Determine the [X, Y] coordinate at the center of the cell enclosing the given text.  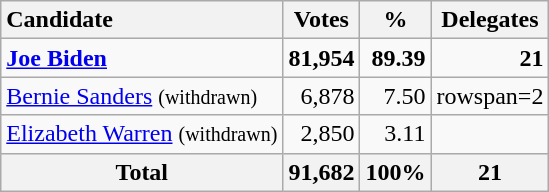
Joe Biden [142, 58]
100% [396, 172]
91,682 [322, 172]
89.39 [396, 58]
Votes [322, 20]
rowspan=2 [490, 96]
6,878 [322, 96]
81,954 [322, 58]
Delegates [490, 20]
Elizabeth Warren (withdrawn) [142, 134]
% [396, 20]
2,850 [322, 134]
7.50 [396, 96]
Total [142, 172]
Candidate [142, 20]
Bernie Sanders (withdrawn) [142, 96]
3.11 [396, 134]
